Locate the cell with the specified text and output its (x, y) center coordinate. 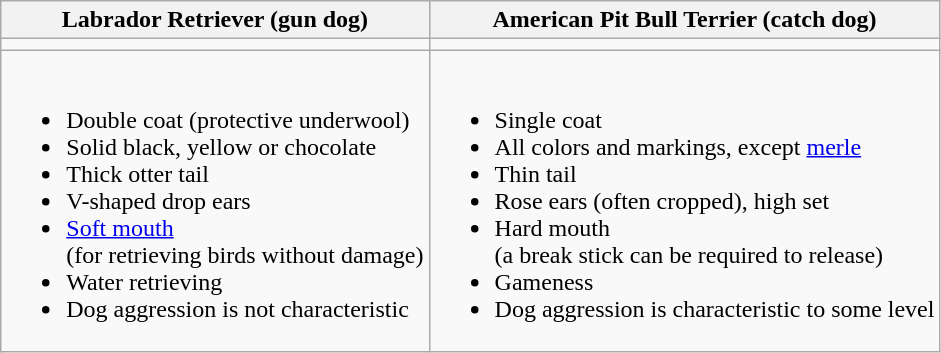
American Pit Bull Terrier (catch dog) (684, 20)
Labrador Retriever (gun dog) (215, 20)
